Return the [x, y] coordinate for the center point of the cell that contains the specified text.  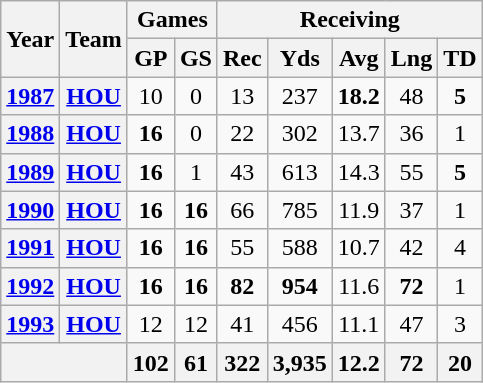
GP [150, 58]
4 [460, 248]
237 [300, 96]
1990 [30, 210]
20 [460, 362]
1992 [30, 286]
13.7 [358, 134]
41 [242, 324]
1991 [30, 248]
Lng [411, 58]
48 [411, 96]
322 [242, 362]
Team [94, 39]
82 [242, 286]
302 [300, 134]
66 [242, 210]
Year [30, 39]
1988 [30, 134]
43 [242, 172]
Rec [242, 58]
TD [460, 58]
11.1 [358, 324]
954 [300, 286]
61 [196, 362]
1989 [30, 172]
Receiving [350, 20]
3 [460, 324]
Games [172, 20]
13 [242, 96]
42 [411, 248]
12.2 [358, 362]
37 [411, 210]
Yds [300, 58]
102 [150, 362]
1987 [30, 96]
456 [300, 324]
785 [300, 210]
Avg [358, 58]
613 [300, 172]
22 [242, 134]
14.3 [358, 172]
11.6 [358, 286]
10.7 [358, 248]
36 [411, 134]
18.2 [358, 96]
47 [411, 324]
588 [300, 248]
GS [196, 58]
11.9 [358, 210]
10 [150, 96]
3,935 [300, 362]
1993 [30, 324]
